Find where the given text appears and provide that cell's center as [x, y] coordinate. 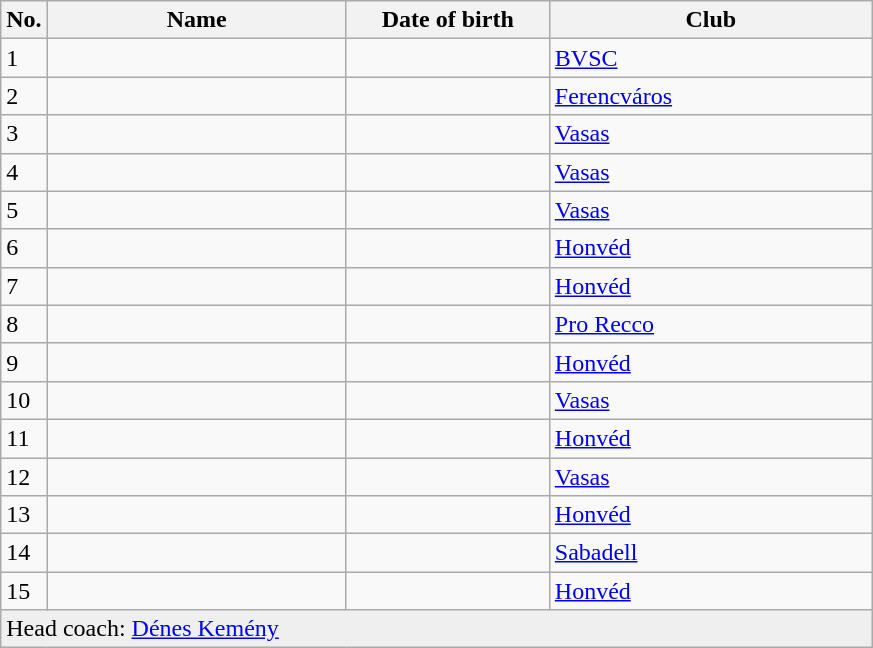
7 [24, 286]
BVSC [710, 58]
Pro Recco [710, 324]
5 [24, 210]
12 [24, 477]
No. [24, 20]
13 [24, 515]
15 [24, 591]
11 [24, 438]
10 [24, 400]
4 [24, 172]
Club [710, 20]
6 [24, 248]
Head coach: Dénes Kemény [437, 629]
8 [24, 324]
9 [24, 362]
Name [196, 20]
1 [24, 58]
Ferencváros [710, 96]
2 [24, 96]
Sabadell [710, 553]
3 [24, 134]
14 [24, 553]
Date of birth [448, 20]
